Output the [X, Y] coordinate of the center of the cell containing the given text.  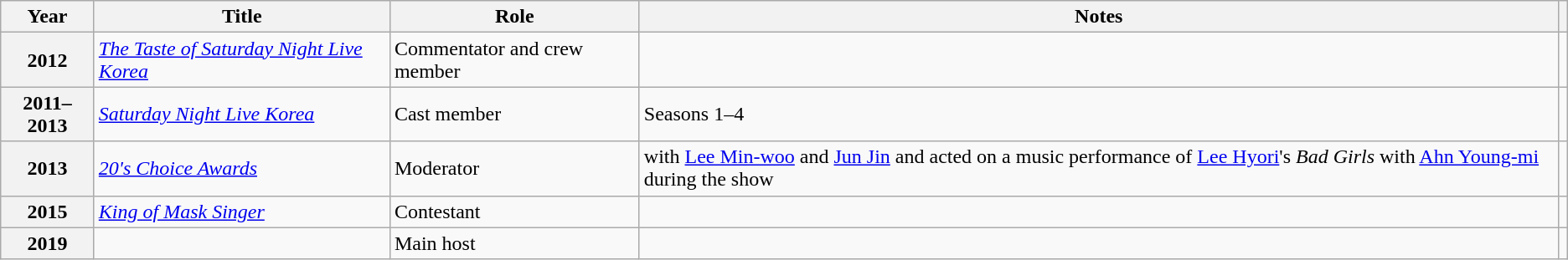
Main host [514, 243]
Role [514, 17]
2015 [48, 212]
Commentator and crew member [514, 60]
20's Choice Awards [241, 169]
with Lee Min-woo and Jun Jin and acted on a music performance of Lee Hyori's Bad Girls with Ahn Young-mi during the show [1099, 169]
Year [48, 17]
Contestant [514, 212]
King of Mask Singer [241, 212]
2019 [48, 243]
Saturday Night Live Korea [241, 114]
2012 [48, 60]
Moderator [514, 169]
Notes [1099, 17]
2013 [48, 169]
The Taste of Saturday Night Live Korea [241, 60]
2011–2013 [48, 114]
Title [241, 17]
Cast member [514, 114]
Seasons 1–4 [1099, 114]
